Pinpoint the cell where the given text exists, returning its (X, Y) midpoint coordinate. 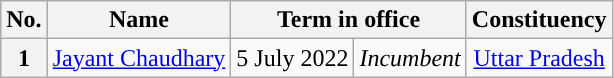
1 (24, 58)
Incumbent (410, 58)
5 July 2022 (292, 58)
Name (139, 20)
Constituency (539, 20)
Term in office (348, 20)
Uttar Pradesh (539, 58)
No. (24, 20)
Jayant Chaudhary (139, 58)
